For the text-containing cell, return its midpoint in [X, Y] coordinate format. 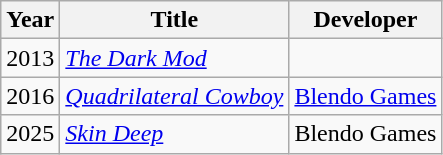
2013 [30, 58]
2016 [30, 96]
Year [30, 20]
Skin Deep [174, 134]
Developer [366, 20]
Quadrilateral Cowboy [174, 96]
The Dark Mod [174, 58]
Title [174, 20]
2025 [30, 134]
